Capture the cell that displays the provided text and extract its [X, Y] central coordinate. 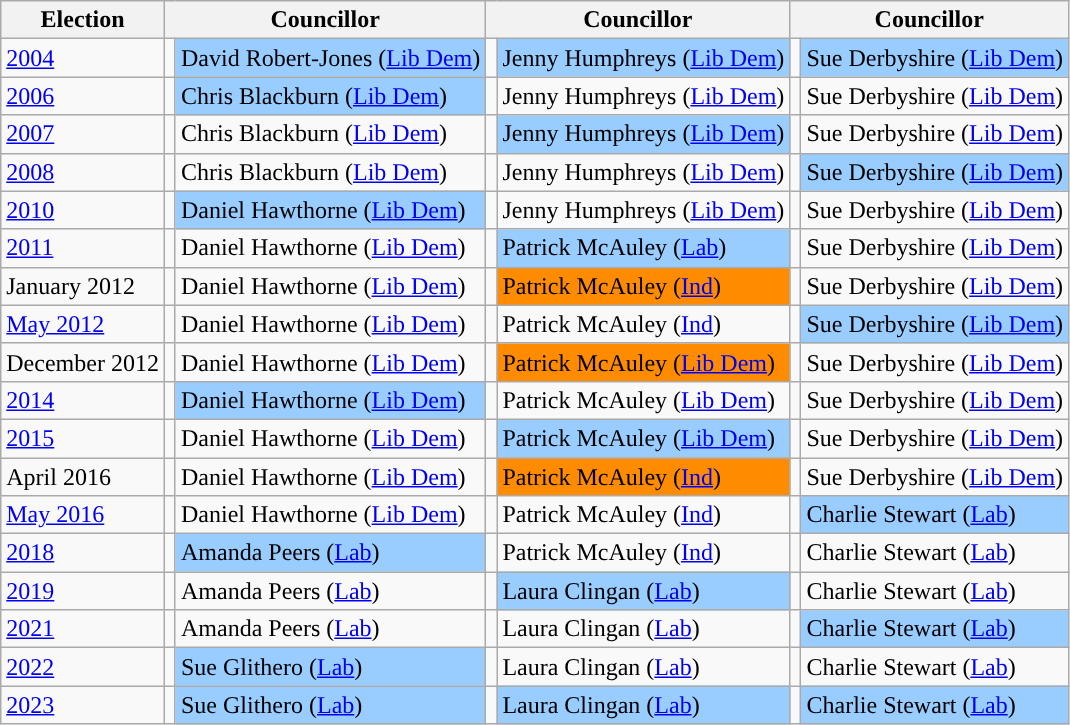
May 2012 [83, 324]
January 2012 [83, 286]
May 2016 [83, 515]
2014 [83, 400]
2019 [83, 591]
2023 [83, 705]
David Robert-Jones (Lib Dem) [330, 58]
2008 [83, 172]
2015 [83, 438]
2006 [83, 96]
2010 [83, 210]
December 2012 [83, 362]
2004 [83, 58]
Election [83, 20]
2022 [83, 667]
Patrick McAuley (Lab) [644, 248]
April 2016 [83, 477]
2021 [83, 629]
2011 [83, 248]
2007 [83, 134]
2018 [83, 553]
